Capture the cell that displays the provided text and extract its (x, y) central coordinate. 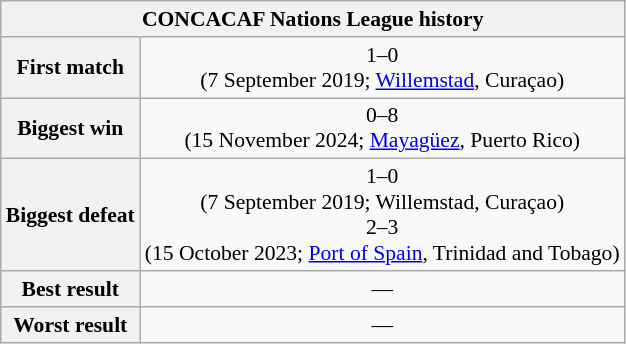
1–0 (7 September 2019; Willemstad, Curaçao) 2–3 (15 October 2023; Port of Spain, Trinidad and Tobago) (382, 215)
Biggest win (70, 128)
Worst result (70, 325)
CONCACAF Nations League history (313, 19)
Biggest defeat (70, 215)
0–8 (15 November 2024; Mayagüez, Puerto Rico) (382, 128)
Best result (70, 289)
First match (70, 68)
1–0 (7 September 2019; Willemstad, Curaçao) (382, 68)
